Capture the cell that displays the provided text and extract its (x, y) central coordinate. 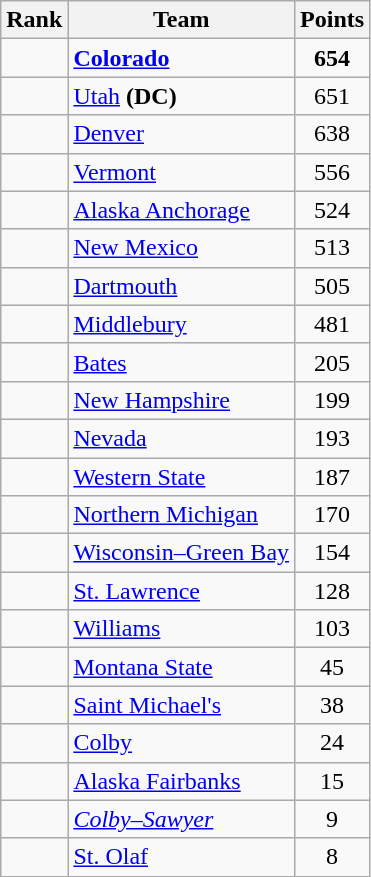
199 (332, 400)
New Hampshire (182, 400)
Montana State (182, 667)
Saint Michael's (182, 705)
103 (332, 629)
Colby–Sawyer (182, 819)
Wisconsin–Green Bay (182, 553)
128 (332, 591)
St. Olaf (182, 857)
154 (332, 553)
15 (332, 781)
Denver (182, 134)
193 (332, 438)
New Mexico (182, 248)
187 (332, 477)
Williams (182, 629)
Colby (182, 743)
Dartmouth (182, 286)
654 (332, 58)
Western State (182, 477)
9 (332, 819)
524 (332, 210)
24 (332, 743)
Alaska Fairbanks (182, 781)
Middlebury (182, 324)
Colorado (182, 58)
8 (332, 857)
Utah (DC) (182, 96)
651 (332, 96)
45 (332, 667)
St. Lawrence (182, 591)
Nevada (182, 438)
Points (332, 20)
Alaska Anchorage (182, 210)
556 (332, 172)
Bates (182, 362)
638 (332, 134)
513 (332, 248)
Team (182, 20)
505 (332, 286)
38 (332, 705)
205 (332, 362)
Northern Michigan (182, 515)
Rank (34, 20)
170 (332, 515)
481 (332, 324)
Vermont (182, 172)
